Return (x, y) of the center of cell containing provided text 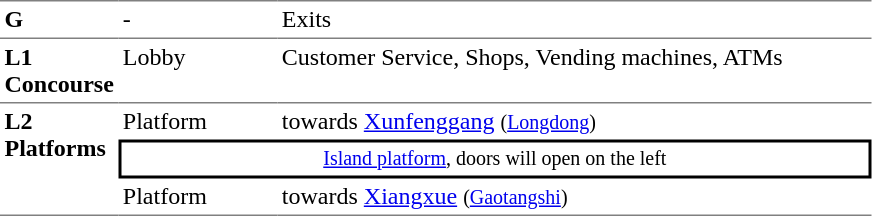
Lobby (198, 70)
Customer Service, Shops, Vending machines, ATMs (574, 70)
- (198, 19)
G (59, 19)
towards Xunfenggang (Longdong) (574, 121)
L2Platforms (59, 159)
Island platform, doors will open on the left (494, 160)
towards Xiangxue (Gaotangshi) (574, 197)
L1Concourse (59, 70)
Exits (574, 19)
